Return (X, Y) of the center of cell containing provided text 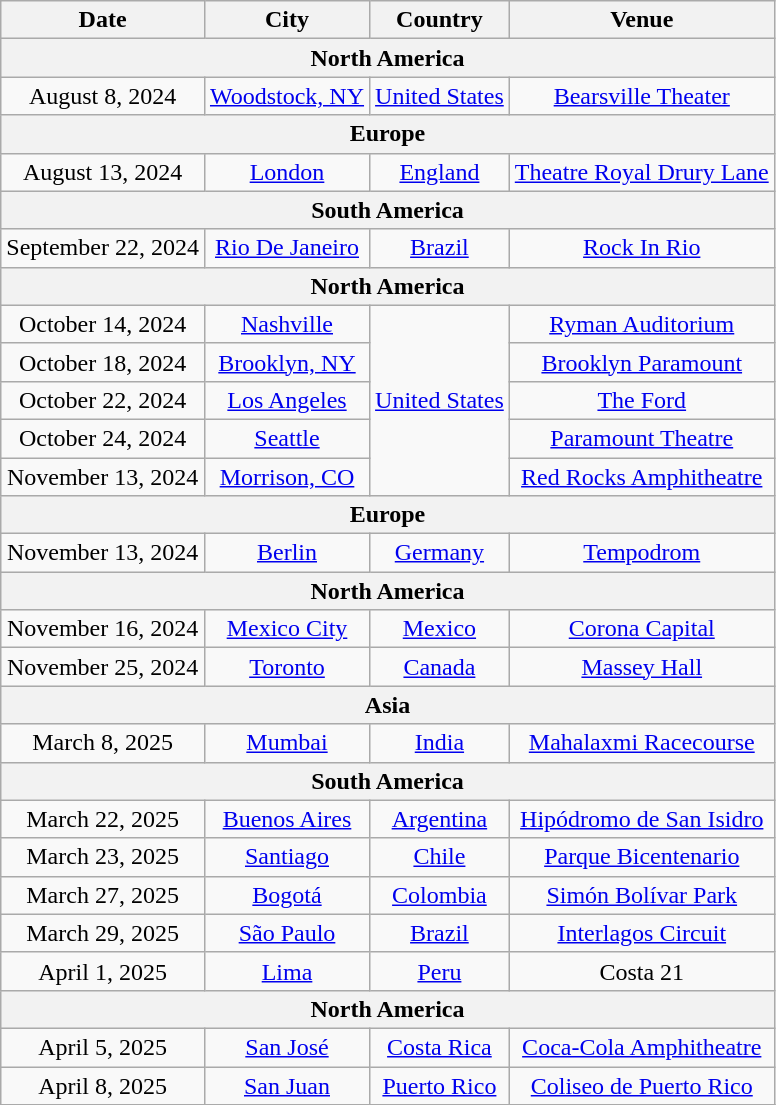
Nashville (286, 324)
Corona Capital (642, 629)
November 16, 2024 (103, 629)
San Juan (286, 1085)
Tempodrom (642, 553)
October 14, 2024 (103, 324)
Brooklyn, NY (286, 362)
Germany (440, 553)
Mexico (440, 629)
Hipódromo de San Isidro (642, 819)
Toronto (286, 667)
Berlin (286, 553)
Seattle (286, 438)
Bogotá (286, 895)
October 22, 2024 (103, 400)
Argentina (440, 819)
Los Angeles (286, 400)
Santiago (286, 857)
Buenos Aires (286, 819)
March 27, 2025 (103, 895)
Costa 21 (642, 971)
Coca-Cola Amphitheatre (642, 1047)
Parque Bicentenario (642, 857)
Asia (388, 705)
San José (286, 1047)
Costa Rica (440, 1047)
Coliseo de Puerto Rico (642, 1085)
March 23, 2025 (103, 857)
Lima (286, 971)
Chile (440, 857)
Country (440, 20)
October 18, 2024 (103, 362)
Colombia (440, 895)
The Ford (642, 400)
Woodstock, NY (286, 96)
London (286, 172)
Peru (440, 971)
August 13, 2024 (103, 172)
April 1, 2025 (103, 971)
Venue (642, 20)
March 8, 2025 (103, 743)
Puerto Rico (440, 1085)
England (440, 172)
August 8, 2024 (103, 96)
November 25, 2024 (103, 667)
Mahalaxmi Racecourse (642, 743)
Brooklyn Paramount (642, 362)
India (440, 743)
Rio De Janeiro (286, 248)
March 22, 2025 (103, 819)
Paramount Theatre (642, 438)
Massey Hall (642, 667)
City (286, 20)
Bearsville Theater (642, 96)
Mumbai (286, 743)
October 24, 2024 (103, 438)
Morrison, CO (286, 477)
Theatre Royal Drury Lane (642, 172)
April 8, 2025 (103, 1085)
Interlagos Circuit (642, 933)
Canada (440, 667)
Simón Bolívar Park (642, 895)
Mexico City (286, 629)
Rock In Rio (642, 248)
Date (103, 20)
Red Rocks Amphitheatre (642, 477)
March 29, 2025 (103, 933)
Ryman Auditorium (642, 324)
São Paulo (286, 933)
September 22, 2024 (103, 248)
April 5, 2025 (103, 1047)
